Extract the [X, Y] coordinate from the center of the cell holding the provided text.  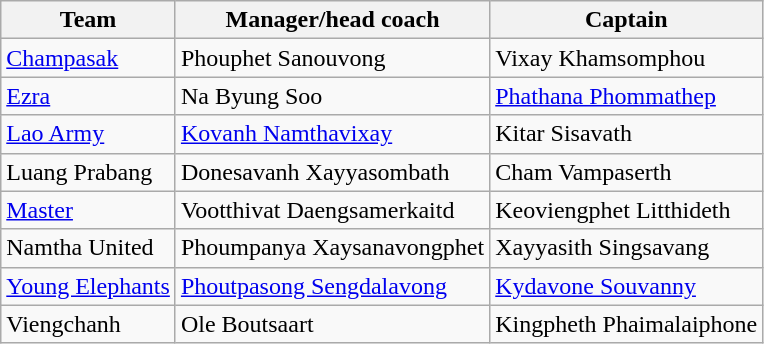
Vootthivat Daengsamerkaitd [332, 210]
Namtha United [88, 248]
Captain [626, 20]
Cham Vampaserth [626, 172]
Keoviengphet Litthideth [626, 210]
Kitar Sisavath [626, 134]
Kovanh Namthavixay [332, 134]
Phouphet Sanouvong [332, 58]
Donesavanh Xayyasombath [332, 172]
Ezra [88, 96]
Manager/head coach [332, 20]
Luang Prabang [88, 172]
Xayyasith Singsavang [626, 248]
Kydavone Souvanny [626, 286]
Ole Boutsaart [332, 324]
Kingpheth Phaimalaiphone [626, 324]
Young Elephants [88, 286]
Vixay Khamsomphou [626, 58]
Phathana Phommathep [626, 96]
Viengchanh [88, 324]
Phoutpasong Sengdalavong [332, 286]
Na Byung Soo [332, 96]
Phoumpanya Xaysanavongphet [332, 248]
Lao Army [88, 134]
Master [88, 210]
Team [88, 20]
Champasak [88, 58]
